Identify which cell holds the provided text, then report its (X, Y) central coordinate. 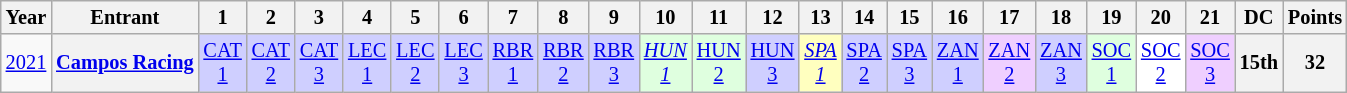
ZAN2 (1010, 63)
RBR2 (563, 63)
LEC1 (367, 63)
Year (26, 17)
SPA2 (864, 63)
5 (415, 17)
LEC3 (463, 63)
SPA1 (820, 63)
Campos Racing (124, 63)
ZAN1 (958, 63)
7 (513, 17)
SPA3 (910, 63)
DC (1259, 17)
ZAN3 (1061, 63)
10 (666, 17)
SOC2 (1160, 63)
8 (563, 17)
CAT3 (319, 63)
19 (1112, 17)
2 (271, 17)
13 (820, 17)
CAT2 (271, 63)
SOC1 (1112, 63)
CAT1 (222, 63)
15 (910, 17)
15th (1259, 63)
17 (1010, 17)
6 (463, 17)
21 (1210, 17)
11 (719, 17)
18 (1061, 17)
SOC3 (1210, 63)
Points (1315, 17)
16 (958, 17)
20 (1160, 17)
1 (222, 17)
RBR3 (614, 63)
14 (864, 17)
HUN2 (719, 63)
12 (773, 17)
RBR1 (513, 63)
HUN1 (666, 63)
3 (319, 17)
4 (367, 17)
HUN3 (773, 63)
32 (1315, 63)
Entrant (124, 17)
2021 (26, 63)
LEC2 (415, 63)
9 (614, 17)
